Output the (x, y) coordinate of the center of the cell containing the given text.  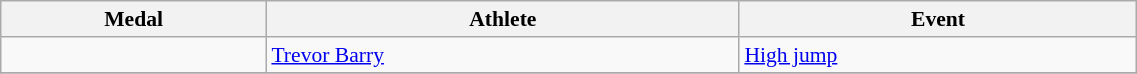
Athlete (502, 19)
Trevor Barry (502, 55)
High jump (938, 55)
Event (938, 19)
Medal (134, 19)
